Search for the cell housing the specified text and yield its [x, y] center coordinate. 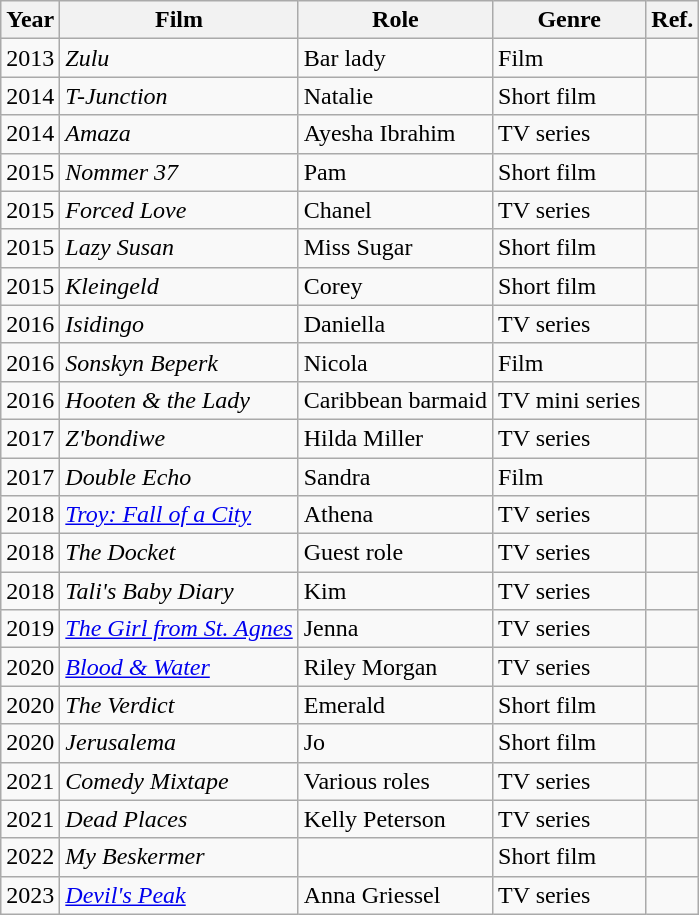
Bar lady [395, 58]
Jerusalema [179, 743]
Genre [570, 20]
Miss Sugar [395, 248]
Riley Morgan [395, 667]
Hilda Miller [395, 438]
Athena [395, 515]
Amaza [179, 134]
Anna Griessel [395, 895]
2013 [30, 58]
Guest role [395, 553]
Corey [395, 286]
The Docket [179, 553]
Dead Places [179, 819]
Hooten & the Lady [179, 400]
Lazy Susan [179, 248]
Daniella [395, 324]
2019 [30, 629]
Ref. [672, 20]
Double Echo [179, 477]
Devil's Peak [179, 895]
Natalie [395, 96]
The Verdict [179, 705]
Troy: Fall of a City [179, 515]
Zulu [179, 58]
Kelly Peterson [395, 819]
Forced Love [179, 210]
TV mini series [570, 400]
My Beskermer [179, 857]
Isidingo [179, 324]
Role [395, 20]
2022 [30, 857]
Sandra [395, 477]
Nicola [395, 362]
Year [30, 20]
Nommer 37 [179, 172]
Tali's Baby Diary [179, 591]
Z'bondiwe [179, 438]
Sonskyn Beperk [179, 362]
Chanel [395, 210]
Jenna [395, 629]
2023 [30, 895]
Kleingeld [179, 286]
Jo [395, 743]
Comedy Mixtape [179, 781]
Pam [395, 172]
The Girl from St. Agnes [179, 629]
Kim [395, 591]
T-Junction [179, 96]
Blood & Water [179, 667]
Various roles [395, 781]
Emerald [395, 705]
Ayesha Ibrahim [395, 134]
Caribbean barmaid [395, 400]
